Detect which cell encompasses the target text, then output its [X, Y] center coordinate. 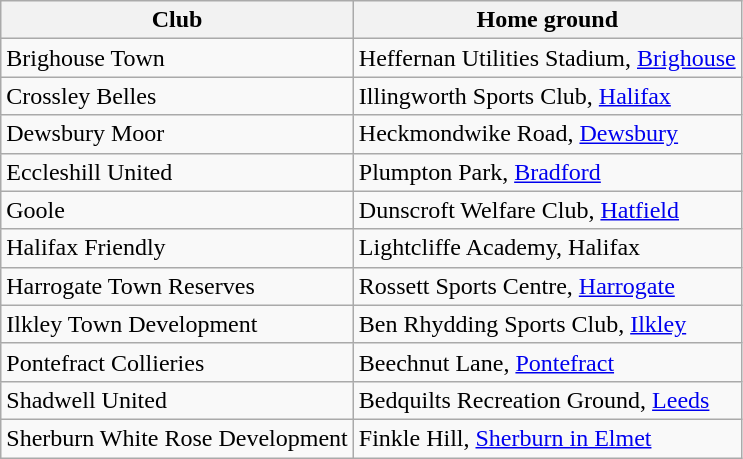
Lightcliffe Academy, Halifax [547, 248]
Beechnut Lane, Pontefract [547, 362]
Pontefract Collieries [178, 362]
Shadwell United [178, 400]
Heffernan Utilities Stadium, Brighouse [547, 58]
Illingworth Sports Club, Halifax [547, 96]
Brighouse Town [178, 58]
Ben Rhydding Sports Club, Ilkley [547, 324]
Ilkley Town Development [178, 324]
Bedquilts Recreation Ground, Leeds [547, 400]
Eccleshill United [178, 172]
Rossett Sports Centre, Harrogate [547, 286]
Home ground [547, 20]
Halifax Friendly [178, 248]
Dewsbury Moor [178, 134]
Heckmondwike Road, Dewsbury [547, 134]
Club [178, 20]
Finkle Hill, Sherburn in Elmet [547, 438]
Sherburn White Rose Development [178, 438]
Dunscroft Welfare Club, Hatfield [547, 210]
Plumpton Park, Bradford [547, 172]
Harrogate Town Reserves [178, 286]
Crossley Belles [178, 96]
Goole [178, 210]
